Identify which cell holds the provided text, then report its [X, Y] central coordinate. 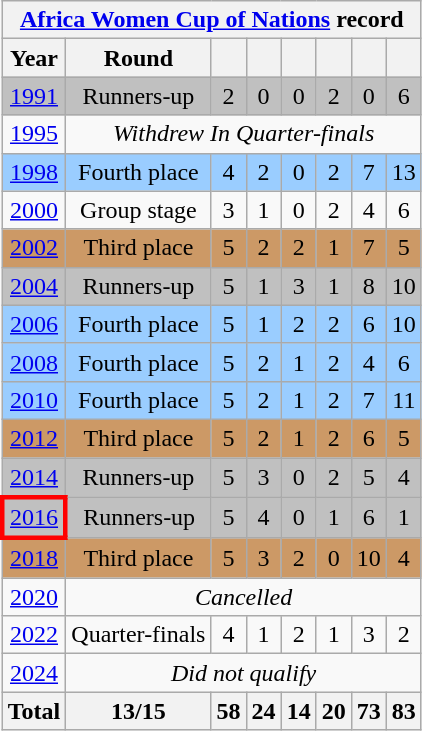
24 [264, 711]
2010 [34, 400]
2022 [34, 635]
13/15 [138, 711]
Cancelled [244, 597]
1998 [34, 172]
1995 [34, 134]
2004 [34, 286]
Total [34, 711]
Round [138, 58]
1991 [34, 96]
73 [368, 711]
Quarter-finals [138, 635]
2000 [34, 210]
13 [404, 172]
2012 [34, 438]
14 [298, 711]
2024 [34, 673]
2008 [34, 362]
2018 [34, 558]
8 [368, 286]
58 [228, 711]
2006 [34, 324]
Did not qualify [244, 673]
Group stage [138, 210]
83 [404, 711]
20 [334, 711]
2016 [34, 518]
Africa Women Cup of Nations record [212, 20]
Withdrew In Quarter-finals [244, 134]
Year [34, 58]
11 [404, 400]
2002 [34, 248]
2014 [34, 478]
2020 [34, 597]
